Pinpoint the cell where the given text exists, returning its [X, Y] midpoint coordinate. 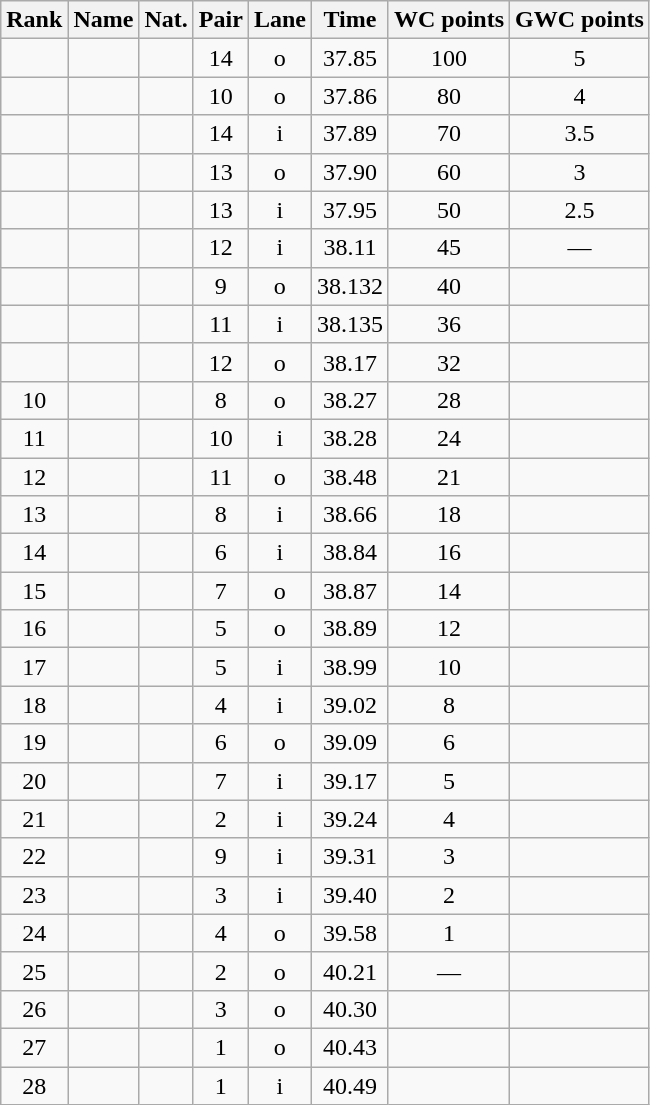
25 [34, 971]
39.09 [350, 743]
Time [350, 20]
38.99 [350, 667]
Rank [34, 20]
39.58 [350, 933]
38.28 [350, 438]
17 [34, 667]
70 [448, 134]
37.90 [350, 172]
38.11 [350, 248]
40 [448, 286]
23 [34, 895]
Lane [280, 20]
40.21 [350, 971]
Pair [220, 20]
Nat. [166, 20]
39.24 [350, 819]
39.31 [350, 857]
37.89 [350, 134]
36 [448, 324]
37.85 [350, 58]
39.02 [350, 705]
GWC points [580, 20]
50 [448, 210]
26 [34, 1009]
WC points [448, 20]
19 [34, 743]
15 [34, 591]
60 [448, 172]
39.17 [350, 781]
38.48 [350, 477]
40.43 [350, 1047]
38.132 [350, 286]
38.17 [350, 362]
38.84 [350, 553]
20 [34, 781]
45 [448, 248]
37.95 [350, 210]
40.49 [350, 1085]
37.86 [350, 96]
38.66 [350, 515]
32 [448, 362]
38.87 [350, 591]
38.89 [350, 629]
3.5 [580, 134]
Name [104, 20]
39.40 [350, 895]
38.135 [350, 324]
2.5 [580, 210]
40.30 [350, 1009]
38.27 [350, 400]
22 [34, 857]
80 [448, 96]
100 [448, 58]
27 [34, 1047]
